Provide the [X, Y] coordinate of the cell's center where the given text is located.  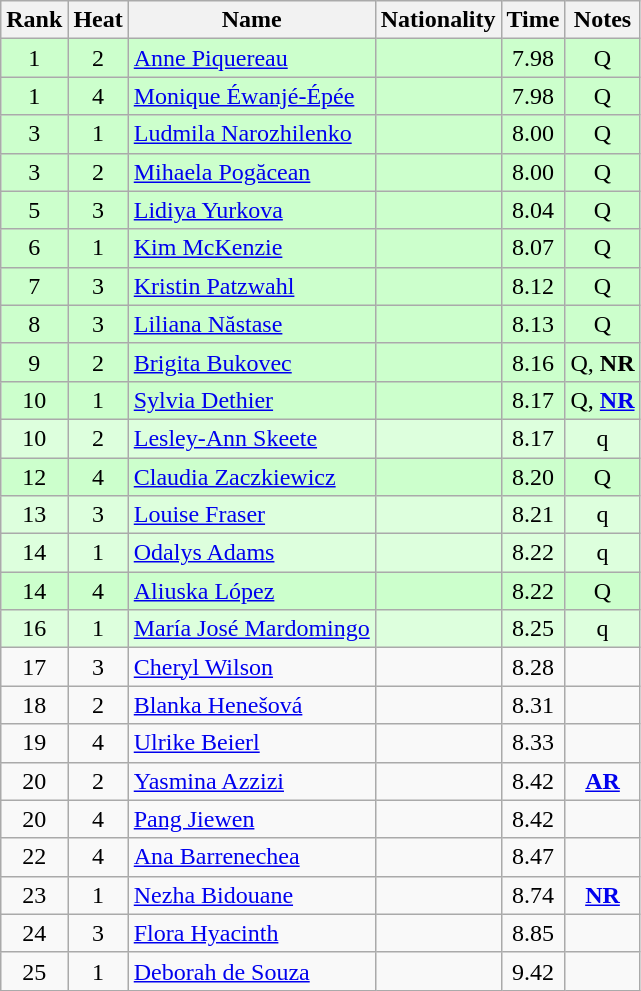
Louise Fraser [252, 515]
7 [34, 286]
16 [34, 629]
Brigita Bukovec [252, 362]
8 [34, 324]
Liliana Năstase [252, 324]
Aliuska López [252, 591]
Ludmila Narozhilenko [252, 134]
Ulrike Beierl [252, 743]
8.13 [533, 324]
8.12 [533, 286]
12 [34, 477]
Lesley-Ann Skeete [252, 438]
13 [34, 515]
María José Mardomingo [252, 629]
Ana Barrenechea [252, 857]
19 [34, 743]
Deborah de Souza [252, 971]
8.25 [533, 629]
Notes [602, 20]
Pang Jiewen [252, 819]
Claudia Zaczkiewicz [252, 477]
Kristin Patzwahl [252, 286]
8.85 [533, 933]
9.42 [533, 971]
6 [34, 248]
8.28 [533, 667]
Heat [98, 20]
24 [34, 933]
5 [34, 210]
9 [34, 362]
8.07 [533, 248]
8.31 [533, 705]
Sylvia Dethier [252, 400]
Odalys Adams [252, 553]
Nezha Bidouane [252, 895]
22 [34, 857]
Monique Éwanjé-Épée [252, 96]
23 [34, 895]
Cheryl Wilson [252, 667]
Mihaela Pogăcean [252, 172]
8.33 [533, 743]
8.47 [533, 857]
Nationality [438, 20]
Blanka Henešová [252, 705]
8.74 [533, 895]
Anne Piquereau [252, 58]
25 [34, 971]
8.04 [533, 210]
Rank [34, 20]
8.16 [533, 362]
8.21 [533, 515]
18 [34, 705]
Flora Hyacinth [252, 933]
NR [602, 895]
Kim McKenzie [252, 248]
Yasmina Azzizi [252, 781]
Lidiya Yurkova [252, 210]
AR [602, 781]
Name [252, 20]
17 [34, 667]
Time [533, 20]
8.20 [533, 477]
